Return the [x, y] coordinate for the center point of the cell that contains the specified text.  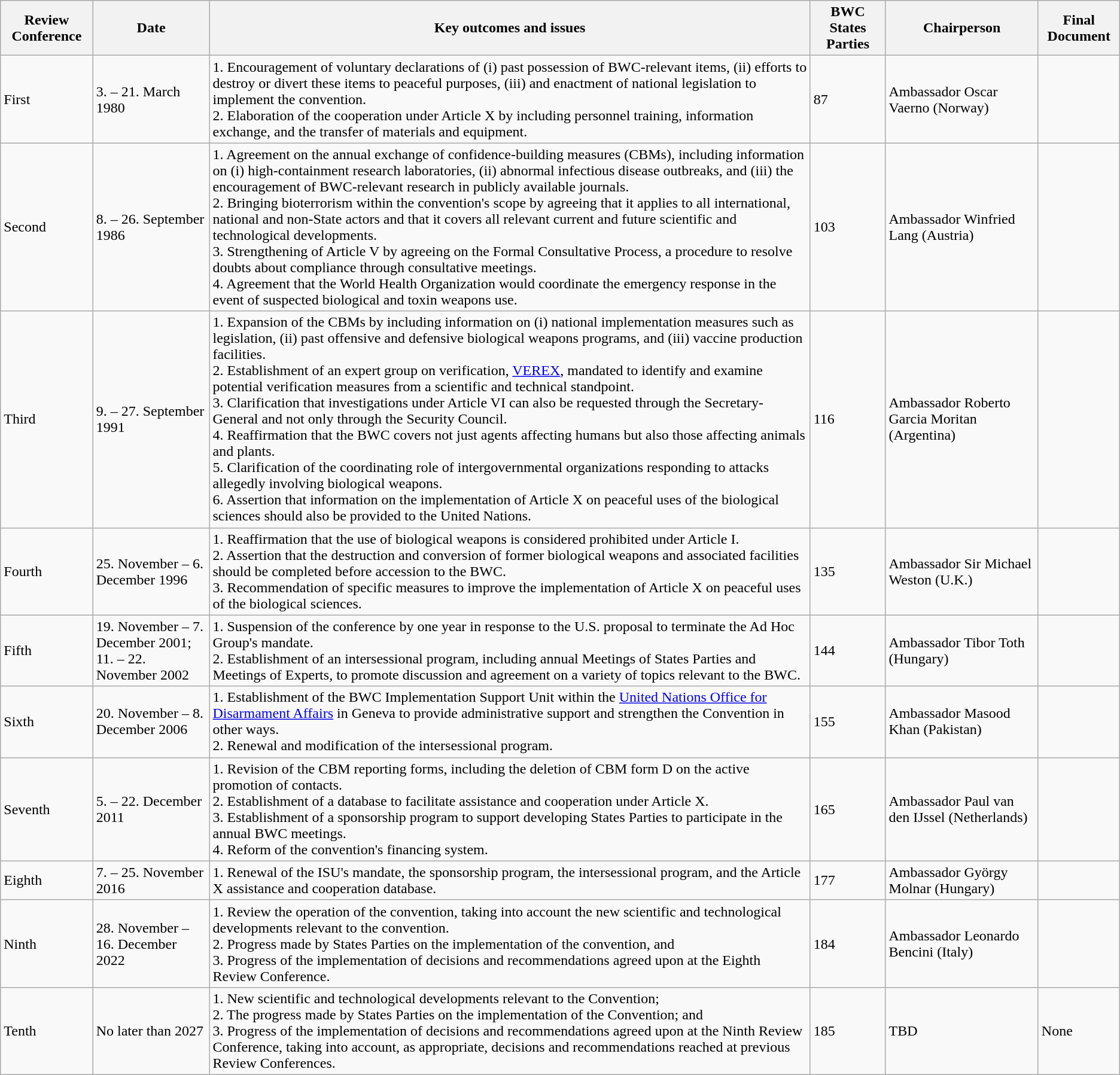
155 [848, 721]
20. November – 8. December 2006 [151, 721]
Final Document [1079, 28]
Date [151, 28]
Ambassador Masood Khan (Pakistan) [962, 721]
25. November – 6. December 1996 [151, 571]
Ambassador Roberto Garcia Moritan (Argentina) [962, 419]
5. – 22. December 2011 [151, 809]
165 [848, 809]
3. – 21. March 1980 [151, 99]
116 [848, 419]
First [47, 99]
1. Renewal of the ISU's mandate, the sponsorship program, the intersessional program, and the Article X assistance and cooperation database. [510, 881]
185 [848, 1031]
Fifth [47, 651]
Eighth [47, 881]
TBD [962, 1031]
Chairperson [962, 28]
Ninth [47, 943]
Third [47, 419]
9. – 27. September 1991 [151, 419]
28. November – 16. December 2022 [151, 943]
Tenth [47, 1031]
Ambassador Tibor Toth (Hungary) [962, 651]
184 [848, 943]
Review Conference [47, 28]
No later than 2027 [151, 1031]
87 [848, 99]
Second [47, 227]
Seventh [47, 809]
Ambassador Winfried Lang (Austria) [962, 227]
None [1079, 1031]
144 [848, 651]
Ambassador Sir Michael Weston (U.K.) [962, 571]
8. – 26. September 1986 [151, 227]
Sixth [47, 721]
103 [848, 227]
Ambassador György Molnar (Hungary) [962, 881]
Fourth [47, 571]
Key outcomes and issues [510, 28]
BWC States Parties [848, 28]
135 [848, 571]
7. – 25. November 2016 [151, 881]
177 [848, 881]
19. November – 7. December 2001;11. – 22. November 2002 [151, 651]
Ambassador Paul van den IJssel (Netherlands) [962, 809]
Ambassador Oscar Vaerno (Norway) [962, 99]
Ambassador Leonardo Bencini (Italy) [962, 943]
